Return the (x, y) coordinate for the center point of the cell that contains the specified text.  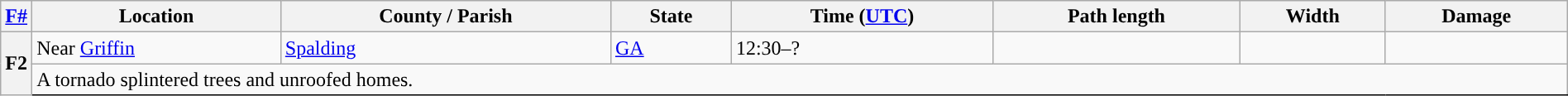
Width (1312, 17)
F2 (17, 64)
Spalding (445, 48)
12:30–? (862, 48)
Time (UTC) (862, 17)
Path length (1116, 17)
Location (157, 17)
Damage (1476, 17)
A tornado splintered trees and unroofed homes. (801, 79)
GA (671, 48)
Near Griffin (157, 48)
County / Parish (445, 17)
State (671, 17)
F# (17, 17)
